Return the [x, y] coordinate for the center point of the cell that contains the specified text.  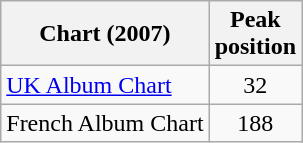
188 [255, 123]
Chart (2007) [105, 34]
32 [255, 85]
Peakposition [255, 34]
French Album Chart [105, 123]
UK Album Chart [105, 85]
